Identify which cell holds the provided text, then report its (x, y) central coordinate. 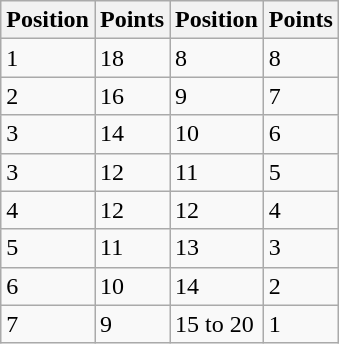
13 (217, 248)
16 (132, 96)
15 to 20 (217, 324)
18 (132, 58)
